Return the [X, Y] coordinate for the center point of the cell that contains the specified text.  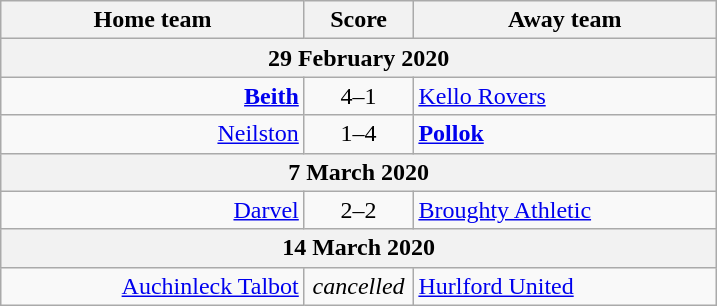
2–2 [358, 210]
Neilston [153, 134]
Hurlford United [565, 286]
Home team [153, 20]
cancelled [358, 286]
Score [358, 20]
Away team [565, 20]
Broughty Athletic [565, 210]
7 March 2020 [359, 172]
1–4 [358, 134]
14 March 2020 [359, 248]
Kello Rovers [565, 96]
Beith [153, 96]
4–1 [358, 96]
Auchinleck Talbot [153, 286]
Pollok [565, 134]
29 February 2020 [359, 58]
Darvel [153, 210]
